Determine the (X, Y) coordinate at the center of the cell enclosing the given text.  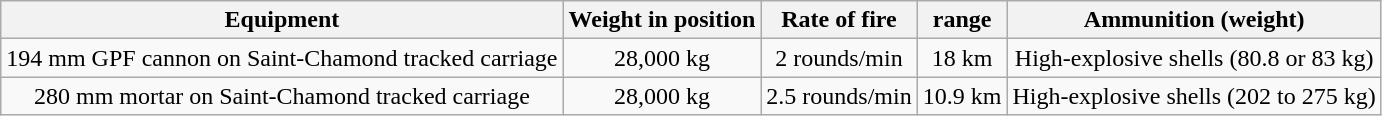
194 mm GPF cannon on Saint-Chamond tracked carriage (282, 58)
Equipment (282, 20)
280 mm mortar on Saint-Chamond tracked carriage (282, 96)
High-explosive shells (80.8 or 83 kg) (1194, 58)
Ammunition (weight) (1194, 20)
High-explosive shells (202 to 275 kg) (1194, 96)
18 km (962, 58)
10.9 km (962, 96)
Weight in position (662, 20)
range (962, 20)
2.5 rounds/min (839, 96)
2 rounds/min (839, 58)
Rate of fire (839, 20)
